Locate the cell with the specified text and output its [X, Y] center coordinate. 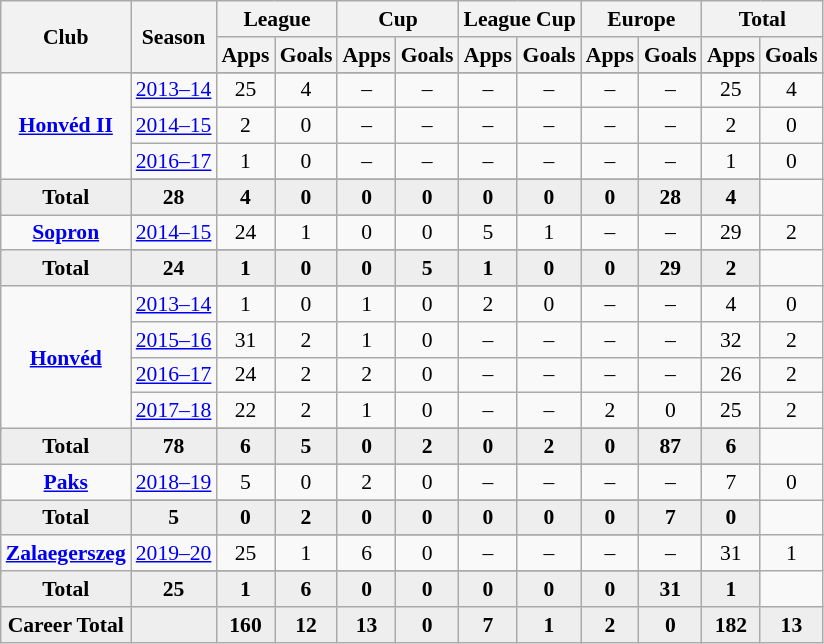
Club [66, 36]
78 [174, 447]
Sopron [66, 233]
Honvéd [66, 357]
2019–20 [174, 554]
Career Total [66, 625]
22 [245, 411]
League Cup [520, 19]
Cup [398, 19]
87 [670, 447]
26 [731, 375]
2017–18 [174, 411]
Honvéd II [66, 126]
Season [174, 36]
Zalaegerszeg [66, 554]
12 [306, 625]
League [276, 19]
Europe [642, 19]
182 [731, 625]
32 [731, 340]
2018–19 [174, 482]
2015–16 [174, 340]
Paks [66, 482]
160 [245, 625]
